Scan for the cell matching the given text and deliver its [x, y] coordinate at center. 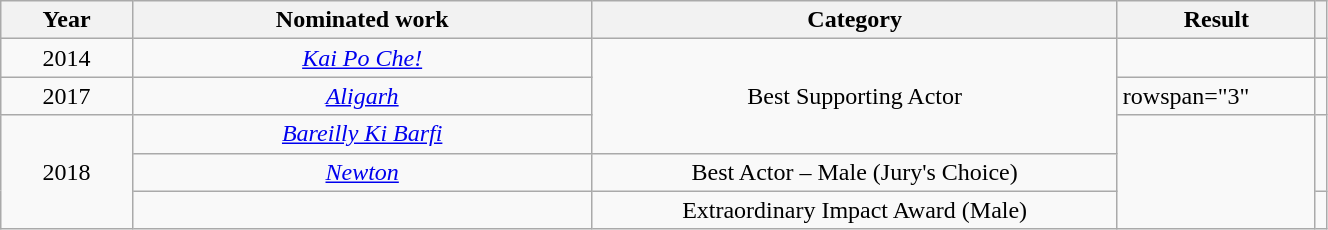
Bareilly Ki Barfi [362, 134]
2017 [67, 96]
Newton [362, 172]
Best Actor – Male (Jury's Choice) [854, 172]
Best Supporting Actor [854, 96]
Category [854, 20]
Year [67, 20]
Result [1216, 20]
Aligarh [362, 96]
Nominated work [362, 20]
Kai Po Che! [362, 58]
rowspan="3" [1216, 96]
Extraordinary Impact Award (Male) [854, 210]
2014 [67, 58]
2018 [67, 172]
